Return [x, y] of the center of cell containing provided text 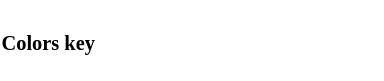
Colors key [189, 44]
